Locate the cell with the specified text and output its (x, y) center coordinate. 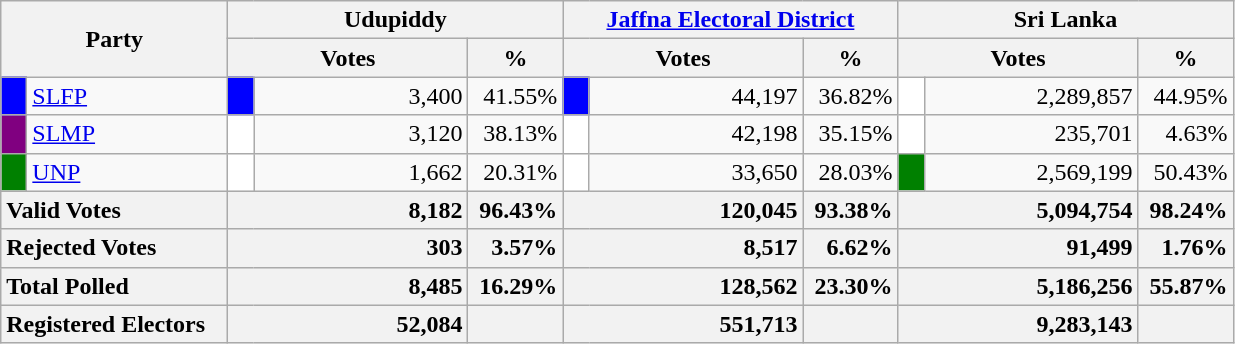
50.43% (1186, 172)
Total Polled (114, 286)
4.63% (1186, 134)
20.31% (516, 172)
9,283,143 (1018, 324)
8,182 (348, 210)
1.76% (1186, 248)
Rejected Votes (114, 248)
235,701 (1031, 134)
93.38% (850, 210)
3.57% (516, 248)
UNP (128, 172)
44.95% (1186, 96)
44,197 (696, 96)
3,400 (361, 96)
38.13% (516, 134)
28.03% (850, 172)
16.29% (516, 286)
35.15% (850, 134)
91,499 (1018, 248)
41.55% (516, 96)
55.87% (1186, 286)
SLFP (128, 96)
Valid Votes (114, 210)
96.43% (516, 210)
33,650 (696, 172)
5,186,256 (1018, 286)
128,562 (683, 286)
Party (114, 39)
36.82% (850, 96)
SLMP (128, 134)
6.62% (850, 248)
120,045 (683, 210)
1,662 (361, 172)
2,289,857 (1031, 96)
551,713 (683, 324)
5,094,754 (1018, 210)
Jaffna Electoral District (730, 20)
303 (348, 248)
52,084 (348, 324)
23.30% (850, 286)
8,485 (348, 286)
42,198 (696, 134)
Sri Lanka (1066, 20)
8,517 (683, 248)
98.24% (1186, 210)
2,569,199 (1031, 172)
3,120 (361, 134)
Registered Electors (114, 324)
Udupiddy (396, 20)
